Pinpoint the cell where the given text exists, returning its (X, Y) midpoint coordinate. 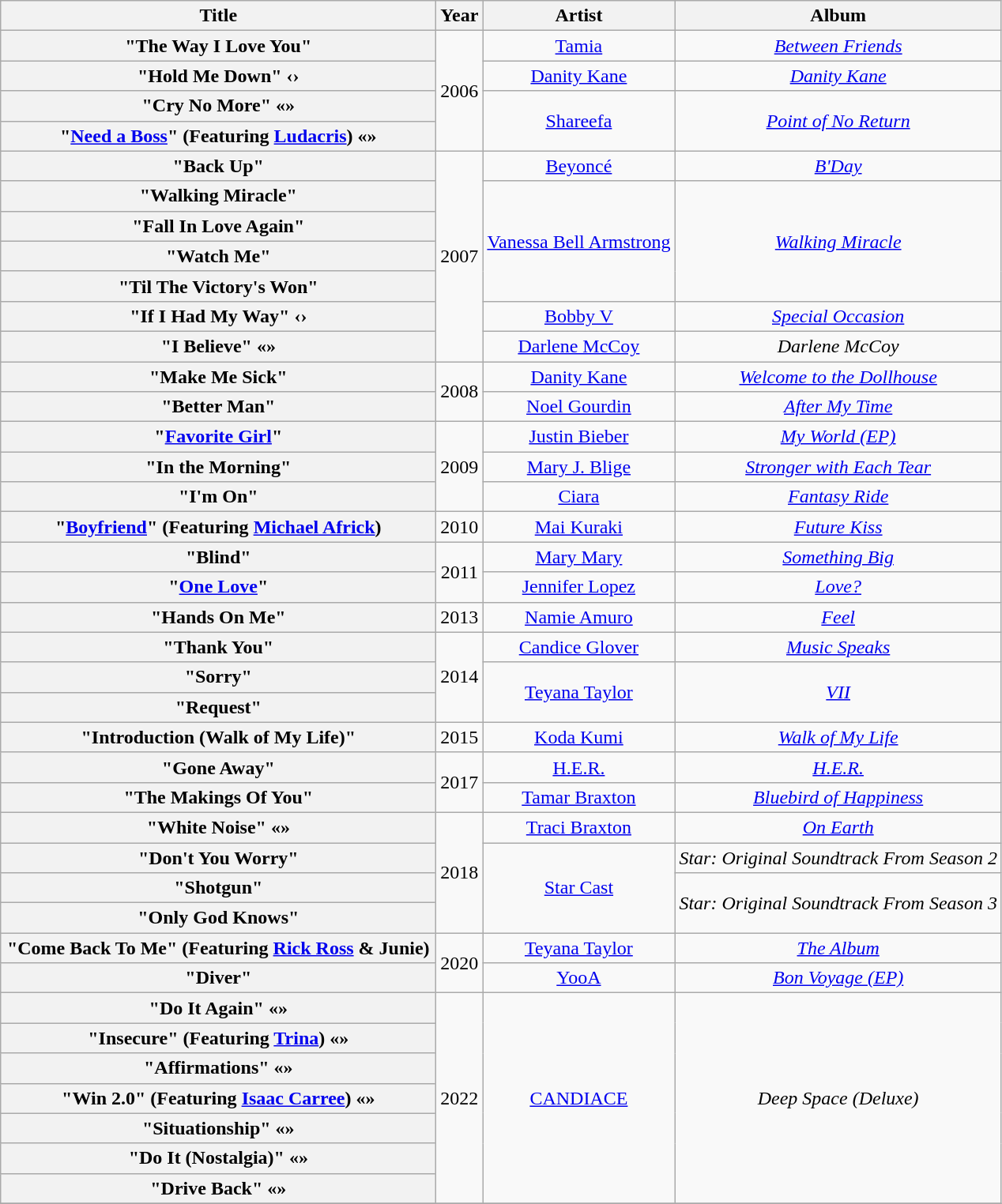
Album (838, 16)
Candice Glover (578, 647)
2010 (460, 527)
"Thank You" (218, 647)
Title (218, 16)
Future Kiss (838, 527)
"Introduction (Walk of My Life)" (218, 737)
Bluebird of Happiness (838, 797)
Year (460, 16)
"Situationship" «» (218, 1128)
"Need a Boss" (Featuring Ludacris) «» (218, 136)
"Back Up" (218, 166)
Something Big (838, 557)
Star: Original Soundtrack From Season 2 (838, 857)
"Win 2.0" (Featuring Isaac Carree) «» (218, 1098)
Bon Voyage (EP) (838, 978)
Star Cast (578, 887)
"Sorry" (218, 677)
"Drive Back" «» (218, 1188)
"Better Man" (218, 407)
Vanessa Bell Armstrong (578, 241)
2007 (460, 256)
B'Day (838, 166)
Music Speaks (838, 647)
Ciara (578, 497)
"Walking Miracle" (218, 196)
"White Noise" «» (218, 827)
Point of No Return (838, 121)
Bobby V (578, 316)
Mary J. Blige (578, 467)
"Til The Victory's Won" (218, 286)
2018 (460, 872)
"Blind" (218, 557)
Star: Original Soundtrack From Season 3 (838, 903)
"Hold Me Down" ‹› (218, 76)
2020 (460, 963)
Shareefa (578, 121)
2017 (460, 782)
Special Occasion (838, 316)
Mai Kuraki (578, 527)
"One Love" (218, 587)
Love? (838, 587)
CANDIACE (578, 1098)
"Make Me Sick" (218, 377)
Artist (578, 16)
Koda Kumi (578, 737)
"Only God Knows" (218, 918)
2006 (460, 91)
2014 (460, 677)
Mary Mary (578, 557)
"Insecure" (Featuring Trina) «» (218, 1038)
Traci Braxton (578, 827)
"Gone Away" (218, 767)
"Affirmations" «» (218, 1068)
"I'm On" (218, 497)
2022 (460, 1098)
"Watch Me" (218, 256)
"Favorite Girl" (218, 437)
Between Friends (838, 46)
"Don't You Worry" (218, 857)
The Album (838, 948)
After My Time (838, 407)
Noel Gourdin (578, 407)
Welcome to the Dollhouse (838, 377)
Namie Amuro (578, 617)
"Do It (Nostalgia)" «» (218, 1158)
"Boyfriend" (Featuring Michael Africk) (218, 527)
"Hands On Me" (218, 617)
Walk of My Life (838, 737)
Feel (838, 617)
2011 (460, 572)
"Diver" (218, 978)
Deep Space (Deluxe) (838, 1098)
Justin Bieber (578, 437)
2015 (460, 737)
2008 (460, 392)
"Do It Again" «» (218, 1008)
"If I Had My Way" ‹› (218, 316)
"Request" (218, 707)
"Cry No More" «» (218, 106)
My World (EP) (838, 437)
2013 (460, 617)
"In the Morning" (218, 467)
Tamia (578, 46)
YooA (578, 978)
Stronger with Each Tear (838, 467)
"I Believe" «» (218, 346)
Tamar Braxton (578, 797)
"Fall In Love Again" (218, 226)
"Shotgun" (218, 888)
VII (838, 692)
Beyoncé (578, 166)
Fantasy Ride (838, 497)
2009 (460, 467)
Walking Miracle (838, 241)
"Come Back To Me" (Featuring Rick Ross & Junie) (218, 948)
"The Makings Of You" (218, 797)
On Earth (838, 827)
Jennifer Lopez (578, 587)
"The Way I Love You" (218, 46)
